Extract the [X, Y] coordinate from the center of the cell holding the provided text.  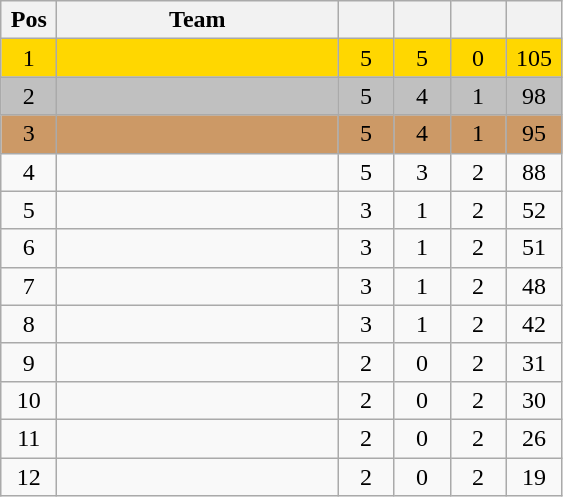
52 [534, 210]
12 [29, 477]
30 [534, 400]
8 [29, 324]
88 [534, 172]
95 [534, 134]
7 [29, 286]
26 [534, 438]
98 [534, 96]
Team [198, 20]
6 [29, 248]
31 [534, 362]
48 [534, 286]
9 [29, 362]
19 [534, 477]
51 [534, 248]
10 [29, 400]
105 [534, 58]
42 [534, 324]
11 [29, 438]
Pos [29, 20]
